Capture the cell that displays the provided text and extract its [x, y] central coordinate. 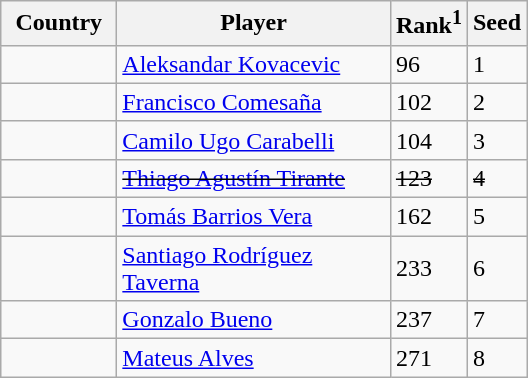
271 [428, 358]
102 [428, 102]
6 [496, 268]
Mateus Alves [254, 358]
Thiago Agustín Tirante [254, 178]
1 [496, 64]
123 [428, 178]
162 [428, 217]
8 [496, 358]
7 [496, 320]
4 [496, 178]
96 [428, 64]
Camilo Ugo Carabelli [254, 140]
Tomás Barrios Vera [254, 217]
Francisco Comesaña [254, 102]
233 [428, 268]
Player [254, 24]
5 [496, 217]
237 [428, 320]
3 [496, 140]
Country [59, 24]
Rank1 [428, 24]
Gonzalo Bueno [254, 320]
Seed [496, 24]
104 [428, 140]
Aleksandar Kovacevic [254, 64]
Santiago Rodríguez Taverna [254, 268]
2 [496, 102]
